Return [x, y] of the center of cell containing provided text 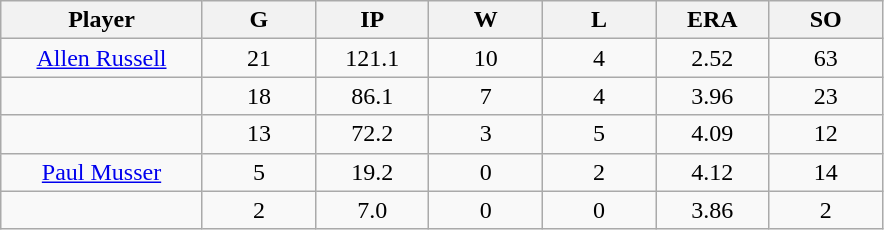
86.1 [372, 96]
21 [258, 58]
2.52 [712, 58]
7 [486, 96]
14 [826, 172]
W [486, 20]
3.86 [712, 210]
7.0 [372, 210]
Player [102, 20]
4.12 [712, 172]
IP [372, 20]
SO [826, 20]
12 [826, 134]
4.09 [712, 134]
Paul Musser [102, 172]
23 [826, 96]
L [598, 20]
63 [826, 58]
72.2 [372, 134]
10 [486, 58]
19.2 [372, 172]
18 [258, 96]
3 [486, 134]
G [258, 20]
Allen Russell [102, 58]
121.1 [372, 58]
3.96 [712, 96]
13 [258, 134]
ERA [712, 20]
